Locate the cell with the specified text and output its (x, y) center coordinate. 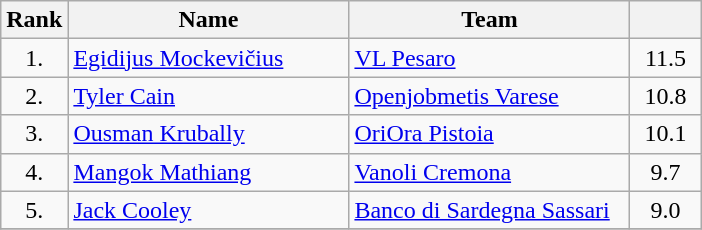
9.0 (666, 210)
Egidijus Mockevičius (208, 58)
10.8 (666, 96)
OriOra Pistoia (490, 134)
VL Pesaro (490, 58)
Rank (34, 20)
Mangok Mathiang (208, 172)
4. (34, 172)
Name (208, 20)
11.5 (666, 58)
Jack Cooley (208, 210)
Banco di Sardegna Sassari (490, 210)
10.1 (666, 134)
Ousman Krubally (208, 134)
Vanoli Cremona (490, 172)
3. (34, 134)
5. (34, 210)
1. (34, 58)
2. (34, 96)
9.7 (666, 172)
Team (490, 20)
Openjobmetis Varese (490, 96)
Tyler Cain (208, 96)
